Find where the given text appears and provide that cell's center as [X, Y] coordinate. 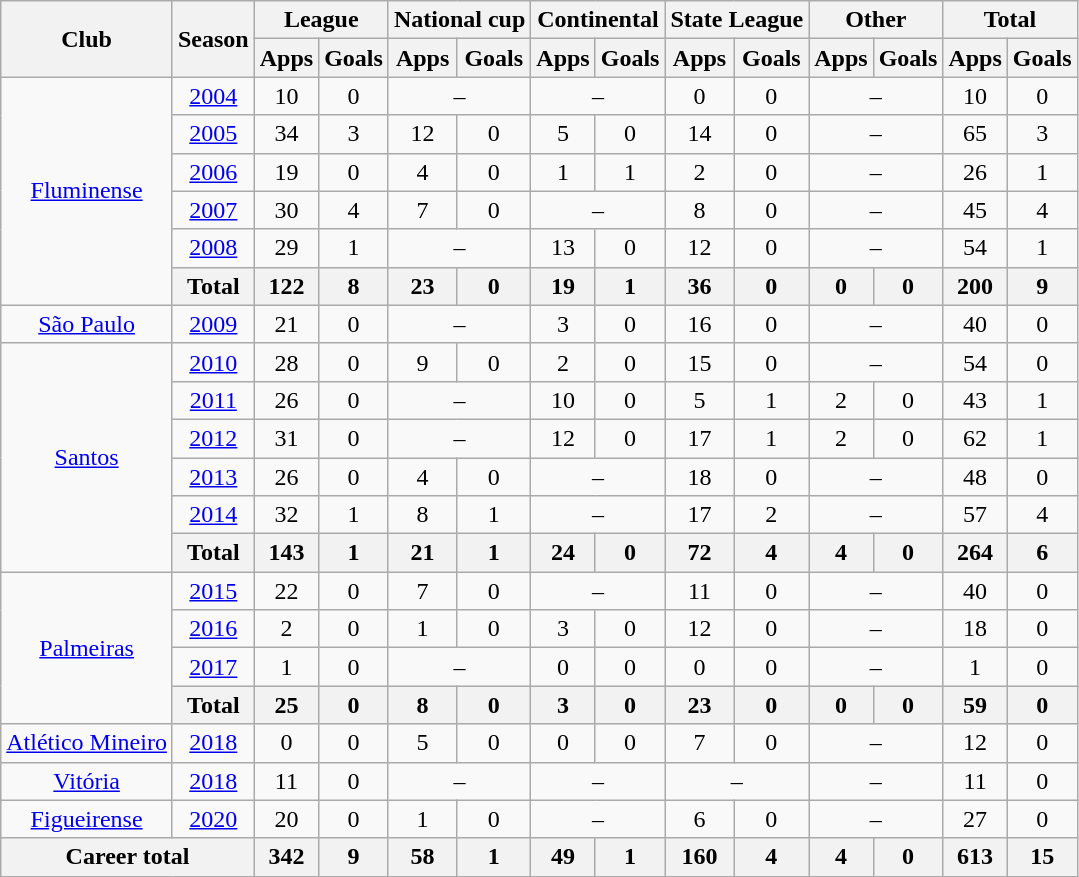
2012 [213, 438]
Figueirense [87, 819]
28 [286, 362]
122 [286, 286]
Season [213, 39]
Continental [598, 20]
2005 [213, 134]
20 [286, 819]
48 [975, 477]
2020 [213, 819]
27 [975, 819]
2013 [213, 477]
31 [286, 438]
National cup [459, 20]
34 [286, 134]
2010 [213, 362]
43 [975, 400]
2014 [213, 515]
29 [286, 248]
2016 [213, 629]
2017 [213, 667]
613 [975, 857]
16 [700, 324]
2004 [213, 96]
59 [975, 705]
30 [286, 210]
342 [286, 857]
São Paulo [87, 324]
62 [975, 438]
2008 [213, 248]
2006 [213, 172]
14 [700, 134]
25 [286, 705]
72 [700, 553]
13 [563, 248]
Atlético Mineiro [87, 743]
49 [563, 857]
Santos [87, 457]
Club [87, 39]
2011 [213, 400]
160 [700, 857]
Other [876, 20]
24 [563, 553]
22 [286, 591]
Career total [128, 857]
45 [975, 210]
36 [700, 286]
2009 [213, 324]
200 [975, 286]
58 [422, 857]
Fluminense [87, 191]
2007 [213, 210]
League [321, 20]
2015 [213, 591]
143 [286, 553]
57 [975, 515]
65 [975, 134]
264 [975, 553]
Vitória [87, 781]
32 [286, 515]
State League [737, 20]
Palmeiras [87, 648]
